Locate the cell with the specified text and output its (x, y) center coordinate. 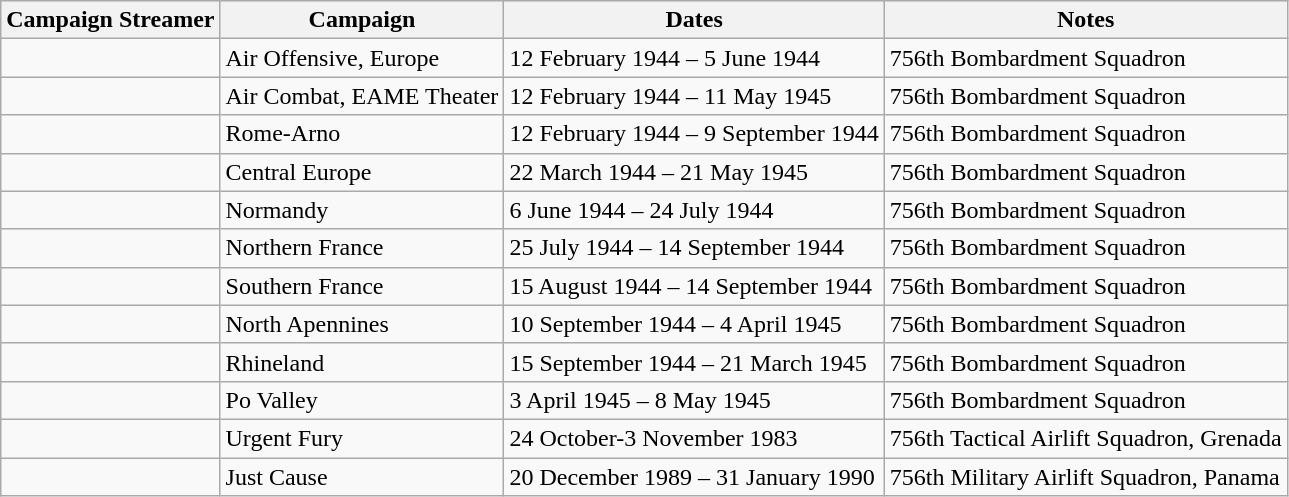
12 February 1944 – 11 May 1945 (694, 96)
Urgent Fury (362, 438)
North Apennines (362, 324)
Rhineland (362, 362)
15 September 1944 – 21 March 1945 (694, 362)
Air Combat, EAME Theater (362, 96)
Normandy (362, 210)
Southern France (362, 286)
Air Offensive, Europe (362, 58)
Campaign Streamer (110, 20)
Rome-Arno (362, 134)
6 June 1944 – 24 July 1944 (694, 210)
Po Valley (362, 400)
12 February 1944 – 9 September 1944 (694, 134)
Just Cause (362, 477)
756th Military Airlift Squadron, Panama (1086, 477)
Dates (694, 20)
Campaign (362, 20)
10 September 1944 – 4 April 1945 (694, 324)
22 March 1944 – 21 May 1945 (694, 172)
Notes (1086, 20)
Central Europe (362, 172)
756th Tactical Airlift Squadron, Grenada (1086, 438)
25 July 1944 – 14 September 1944 (694, 248)
12 February 1944 – 5 June 1944 (694, 58)
15 August 1944 – 14 September 1944 (694, 286)
24 October-3 November 1983 (694, 438)
20 December 1989 – 31 January 1990 (694, 477)
3 April 1945 – 8 May 1945 (694, 400)
Northern France (362, 248)
